Identify which cell holds the provided text, then report its [x, y] central coordinate. 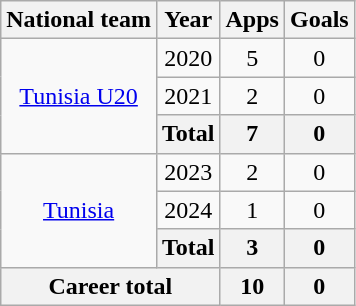
7 [252, 134]
Career total [110, 286]
2020 [188, 58]
2021 [188, 96]
1 [252, 210]
Goals [319, 20]
2023 [188, 172]
Tunisia U20 [79, 96]
National team [79, 20]
2024 [188, 210]
3 [252, 248]
Apps [252, 20]
Year [188, 20]
5 [252, 58]
10 [252, 286]
Tunisia [79, 210]
